Output the (x, y) coordinate of the center of the cell containing the given text.  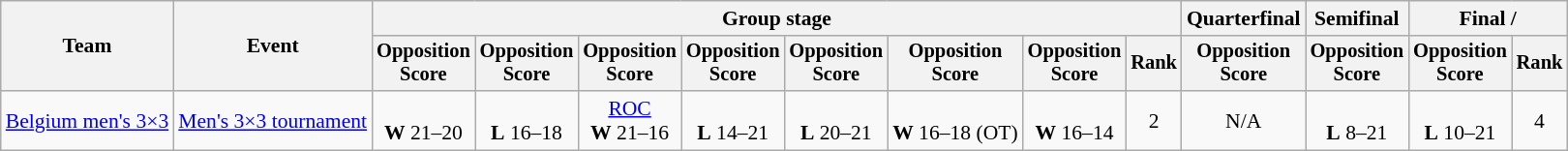
Men's 3×3 tournament (273, 120)
Team (87, 46)
N/A (1244, 120)
L 8–21 (1357, 120)
W 21–20 (424, 120)
ROC W 21–16 (629, 120)
W 16–14 (1074, 120)
Semifinal (1357, 18)
Quarterfinal (1244, 18)
L 20–21 (836, 120)
W 16–18 (OT) (955, 120)
Final / (1488, 18)
Belgium men's 3×3 (87, 120)
L 10–21 (1460, 120)
Event (273, 46)
4 (1540, 120)
2 (1154, 120)
L 14–21 (734, 120)
Group stage (776, 18)
L 16–18 (527, 120)
